Extract the [x, y] coordinate from the center of the cell holding the provided text.  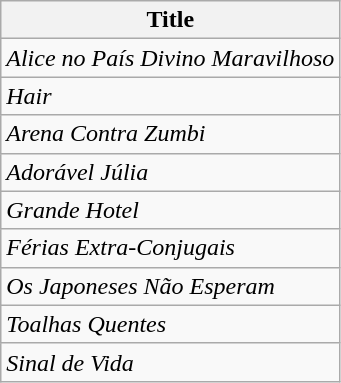
Arena Contra Zumbi [170, 134]
Grande Hotel [170, 210]
Toalhas Quentes [170, 324]
Os Japoneses Não Esperam [170, 286]
Sinal de Vida [170, 362]
Férias Extra-Conjugais [170, 248]
Hair [170, 96]
Alice no País Divino Maravilhoso [170, 58]
Adorável Júlia [170, 172]
Title [170, 20]
